Locate the cell with the specified text and output its [x, y] center coordinate. 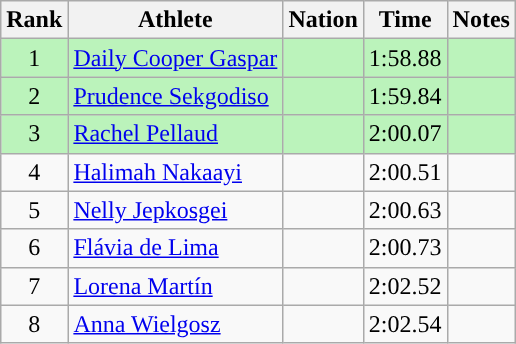
3 [34, 134]
5 [34, 210]
Time [405, 20]
Prudence Sekgodiso [176, 96]
Flávia de Lima [176, 248]
2:00.07 [405, 134]
2:00.73 [405, 248]
Nelly Jepkosgei [176, 210]
2 [34, 96]
Lorena Martín [176, 286]
Athlete [176, 20]
Halimah Nakaayi [176, 172]
Anna Wielgosz [176, 324]
1 [34, 58]
6 [34, 248]
2:00.51 [405, 172]
Daily Cooper Gaspar [176, 58]
2:02.54 [405, 324]
2:00.63 [405, 210]
2:02.52 [405, 286]
Notes [481, 20]
Rank [34, 20]
1:59.84 [405, 96]
Rachel Pellaud [176, 134]
1:58.88 [405, 58]
Nation [323, 20]
8 [34, 324]
4 [34, 172]
7 [34, 286]
